Output the [X, Y] coordinate of the center of the cell containing the given text.  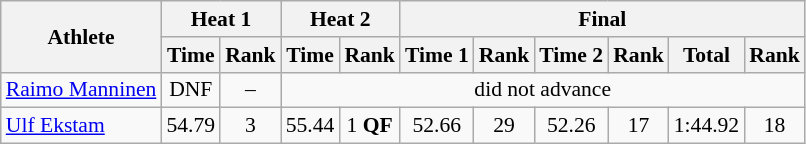
1:44.92 [706, 126]
1 QF [370, 126]
Raimo Manninen [82, 90]
54.79 [190, 126]
did not advance [543, 90]
52.26 [571, 126]
Ulf Ekstam [82, 126]
52.66 [437, 126]
3 [250, 126]
Athlete [82, 36]
29 [504, 126]
17 [638, 126]
Heat 1 [220, 19]
18 [774, 126]
55.44 [310, 126]
Time 2 [571, 55]
Total [706, 55]
DNF [190, 90]
– [250, 90]
Heat 2 [340, 19]
Time 1 [437, 55]
Final [602, 19]
